Return [x, y] of the center of cell containing provided text 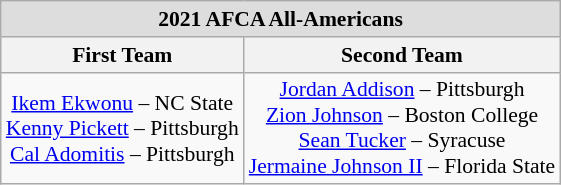
Ikem Ekwonu – NC StateKenny Pickett – PittsburghCal Adomitis – Pittsburgh [122, 128]
Jordan Addison – PittsburghZion Johnson – Boston CollegeSean Tucker – SyracuseJermaine Johnson II – Florida State [402, 128]
2021 AFCA All-Americans [281, 19]
First Team [122, 55]
Second Team [402, 55]
